Pinpoint the cell where the given text exists, returning its [x, y] midpoint coordinate. 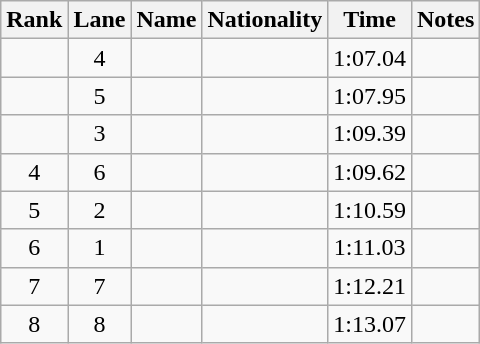
2 [100, 210]
3 [100, 134]
1:07.04 [370, 58]
Rank [34, 20]
1:07.95 [370, 96]
1:11.03 [370, 248]
1:12.21 [370, 286]
Name [166, 20]
1:09.39 [370, 134]
1 [100, 248]
Time [370, 20]
Nationality [265, 20]
1:09.62 [370, 172]
Notes [445, 20]
1:10.59 [370, 210]
1:13.07 [370, 324]
Lane [100, 20]
